Capture the cell that displays the provided text and extract its (x, y) central coordinate. 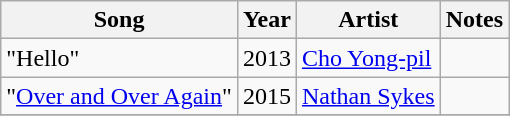
Notes (474, 20)
Year (266, 20)
Nathan Sykes (368, 96)
"Over and Over Again" (120, 96)
2013 (266, 58)
2015 (266, 96)
Song (120, 20)
Cho Yong-pil (368, 58)
Artist (368, 20)
"Hello" (120, 58)
